Capture the cell that displays the provided text and extract its [x, y] central coordinate. 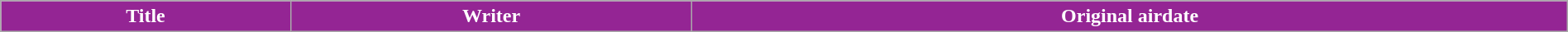
Title [146, 16]
Writer [491, 16]
Original airdate [1130, 16]
